Return (X, Y) of the center of cell containing provided text 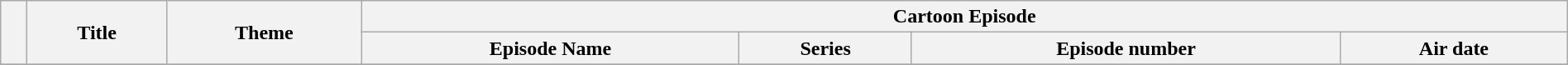
Episode number (1126, 48)
Title (98, 32)
Air date (1454, 48)
Series (825, 48)
Cartoon Episode (964, 17)
Theme (265, 32)
Episode Name (551, 48)
